Return the [x, y] coordinate for the center point of the cell that contains the specified text.  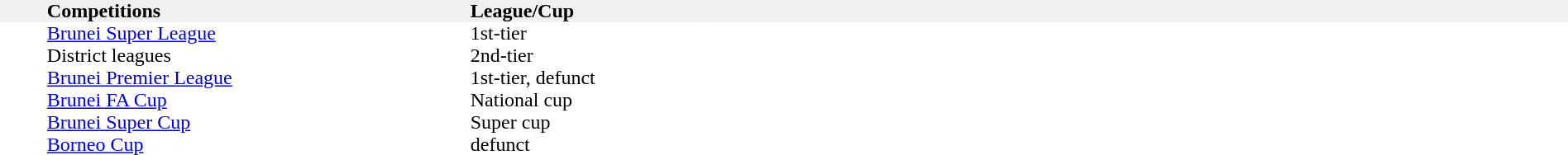
District leagues [259, 56]
1st-tier [588, 33]
Competitions [259, 12]
Brunei Premier League [259, 77]
Brunei FA Cup [259, 101]
Brunei Super League [259, 33]
League/Cup [588, 12]
Brunei Super Cup [259, 122]
1st-tier, defunct [588, 77]
National cup [588, 101]
2nd-tier [588, 56]
Super cup [588, 122]
